Search for the cell housing the specified text and yield its (x, y) center coordinate. 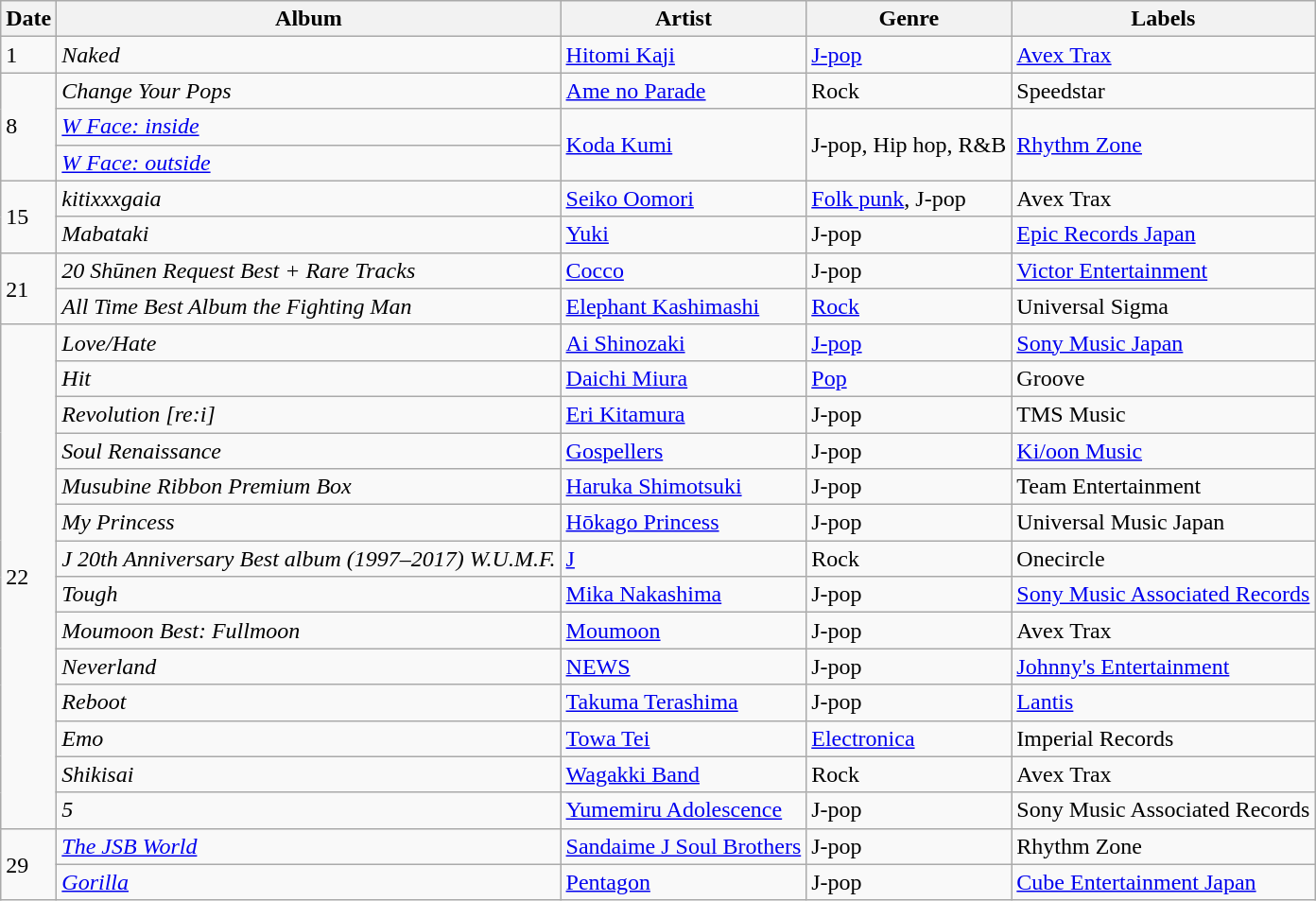
Universal Music Japan (1163, 523)
Artist (684, 19)
Pentagon (684, 882)
Ai Shinozaki (684, 342)
Sony Music Japan (1163, 342)
8 (28, 127)
Seiko Oomori (684, 199)
20 Shūnen Request Best + Rare Tracks (308, 270)
Speedstar (1163, 91)
Album (308, 19)
21 (28, 288)
kitixxxgaia (308, 199)
5 (308, 810)
J 20th Anniversary Best album (1997–2017) W.U.M.F. (308, 559)
Daichi Miura (684, 378)
Hōkago Princess (684, 523)
Wagakki Band (684, 774)
Soul Renaissance (308, 451)
Gospellers (684, 451)
29 (28, 864)
Labels (1163, 19)
J (684, 559)
Yumemiru Adolescence (684, 810)
Mika Nakashima (684, 595)
Moumoon (684, 631)
J-pop, Hip hop, R&B (909, 145)
22 (28, 577)
Elephant Kashimashi (684, 306)
Gorilla (308, 882)
Reboot (308, 702)
Moumoon Best: Fullmoon (308, 631)
Hitomi Kaji (684, 55)
Neverland (308, 667)
15 (28, 217)
Shikisai (308, 774)
Electronica (909, 738)
Cube Entertainment Japan (1163, 882)
Imperial Records (1163, 738)
Johnny's Entertainment (1163, 667)
Sandaime J Soul Brothers (684, 846)
Tough (308, 595)
Epic Records Japan (1163, 234)
Team Entertainment (1163, 487)
Musubine Ribbon Premium Box (308, 487)
Eri Kitamura (684, 414)
Genre (909, 19)
Revolution [re:i] (308, 414)
Victor Entertainment (1163, 270)
Folk punk, J-pop (909, 199)
My Princess (308, 523)
Naked (308, 55)
Onecircle (1163, 559)
Universal Sigma (1163, 306)
Cocco (684, 270)
Hit (308, 378)
NEWS (684, 667)
Date (28, 19)
Change Your Pops (308, 91)
1 (28, 55)
Haruka Shimotsuki (684, 487)
Pop (909, 378)
Groove (1163, 378)
W Face: inside (308, 127)
Koda Kumi (684, 145)
Love/Hate (308, 342)
The JSB World (308, 846)
Lantis (1163, 702)
Mabataki (308, 234)
All Time Best Album the Fighting Man (308, 306)
TMS Music (1163, 414)
Ame no Parade (684, 91)
Ki/oon Music (1163, 451)
Emo (308, 738)
Yuki (684, 234)
Towa Tei (684, 738)
Takuma Terashima (684, 702)
W Face: outside (308, 163)
